Output the (x, y) coordinate of the center of the cell containing the given text.  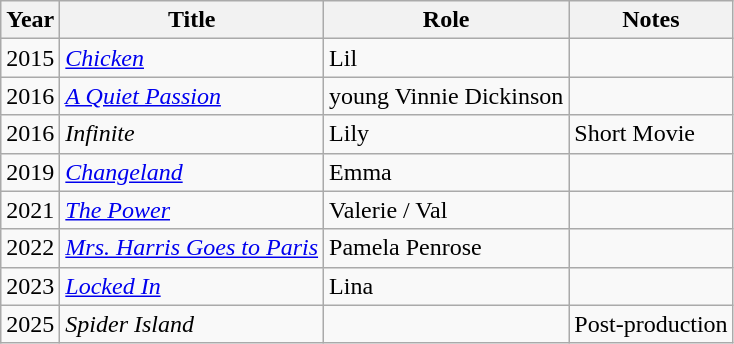
Lina (446, 286)
2022 (30, 248)
Title (192, 20)
Short Movie (651, 134)
Infinite (192, 134)
Notes (651, 20)
Locked In (192, 286)
Mrs. Harris Goes to Paris (192, 248)
2021 (30, 210)
Lil (446, 58)
Spider Island (192, 324)
Post-production (651, 324)
Lily (446, 134)
2023 (30, 286)
A Quiet Passion (192, 96)
young Vinnie Dickinson (446, 96)
Pamela Penrose (446, 248)
Emma (446, 172)
Valerie / Val (446, 210)
The Power (192, 210)
Role (446, 20)
Changeland (192, 172)
Chicken (192, 58)
Year (30, 20)
2025 (30, 324)
2015 (30, 58)
2019 (30, 172)
